Determine the [x, y] coordinate at the center of the cell enclosing the given text.  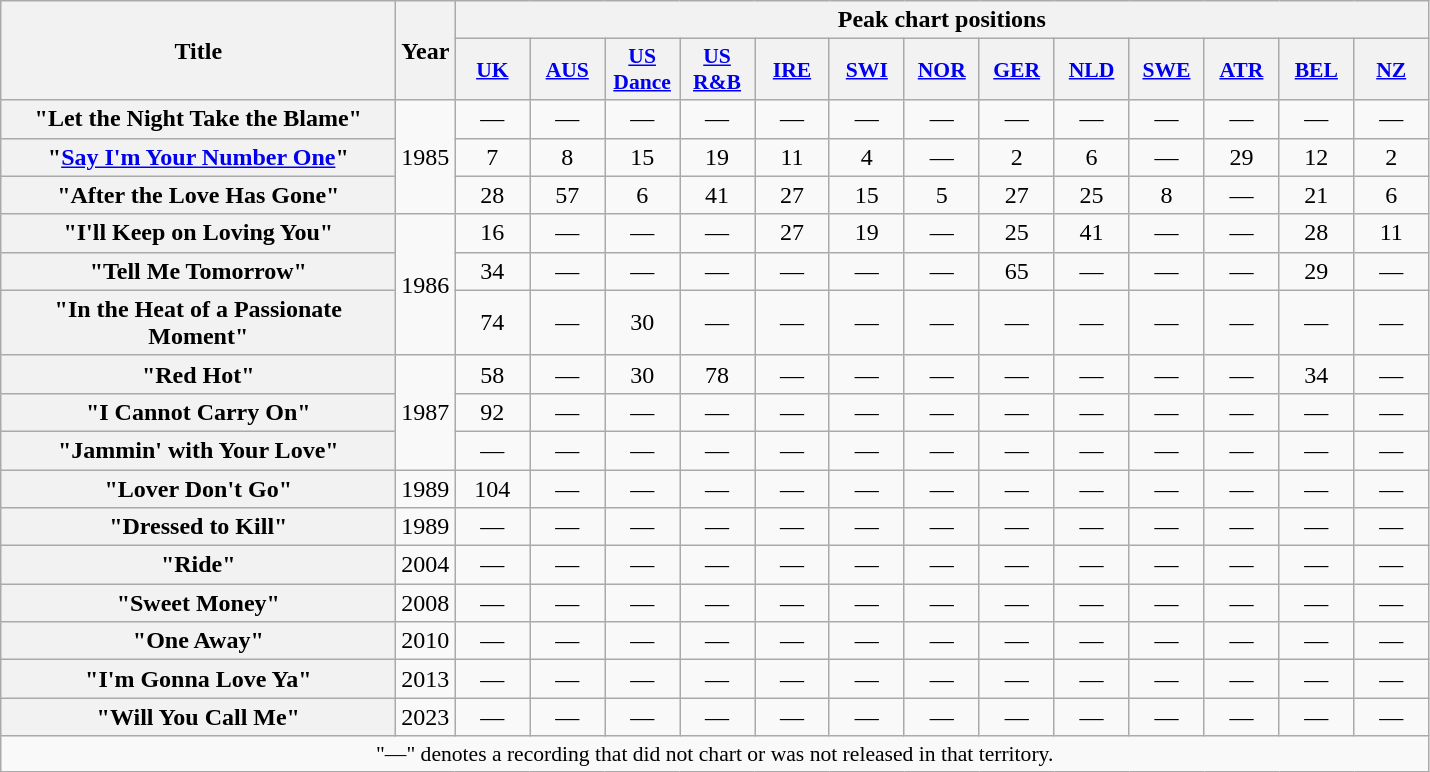
1986 [426, 284]
US R&B [718, 70]
4 [866, 157]
58 [492, 374]
2010 [426, 641]
UK [492, 70]
"I Cannot Carry On" [198, 412]
NLD [1092, 70]
2023 [426, 717]
AUS [568, 70]
78 [718, 374]
"Say I'm Your Number One" [198, 157]
BEL [1316, 70]
16 [492, 233]
"I'm Gonna Love Ya" [198, 679]
"Ride" [198, 565]
"Tell Me Tomorrow" [198, 271]
2008 [426, 603]
1985 [426, 157]
Year [426, 50]
"I'll Keep on Loving You" [198, 233]
"One Away" [198, 641]
65 [1016, 271]
"—" denotes a recording that did not chart or was not released in that territory. [715, 754]
"In the Heat of a Passionate Moment" [198, 322]
SWI [866, 70]
"Sweet Money" [198, 603]
Title [198, 50]
21 [1316, 195]
2004 [426, 565]
92 [492, 412]
NZ [1392, 70]
IRE [792, 70]
2013 [426, 679]
1987 [426, 412]
US Dance [642, 70]
"Jammin' with Your Love" [198, 450]
SWE [1166, 70]
NOR [942, 70]
7 [492, 157]
GER [1016, 70]
74 [492, 322]
"Will You Call Me" [198, 717]
57 [568, 195]
ATR [1242, 70]
"Red Hot" [198, 374]
12 [1316, 157]
104 [492, 489]
"Lover Don't Go" [198, 489]
"Let the Night Take the Blame" [198, 119]
5 [942, 195]
Peak chart positions [942, 20]
"Dressed to Kill" [198, 527]
"After the Love Has Gone" [198, 195]
